Determine the (x, y) coordinate at the center of the cell enclosing the given text.  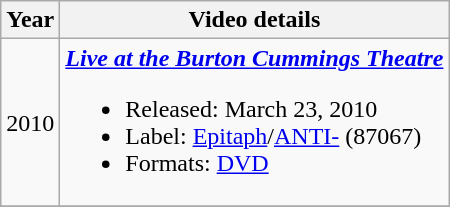
Year (30, 20)
Video details (254, 20)
Live at the Burton Cummings TheatreReleased: March 23, 2010Label: Epitaph/ANTI- (87067)Formats: DVD (254, 122)
2010 (30, 122)
